For the text-containing cell, return its midpoint in [x, y] coordinate format. 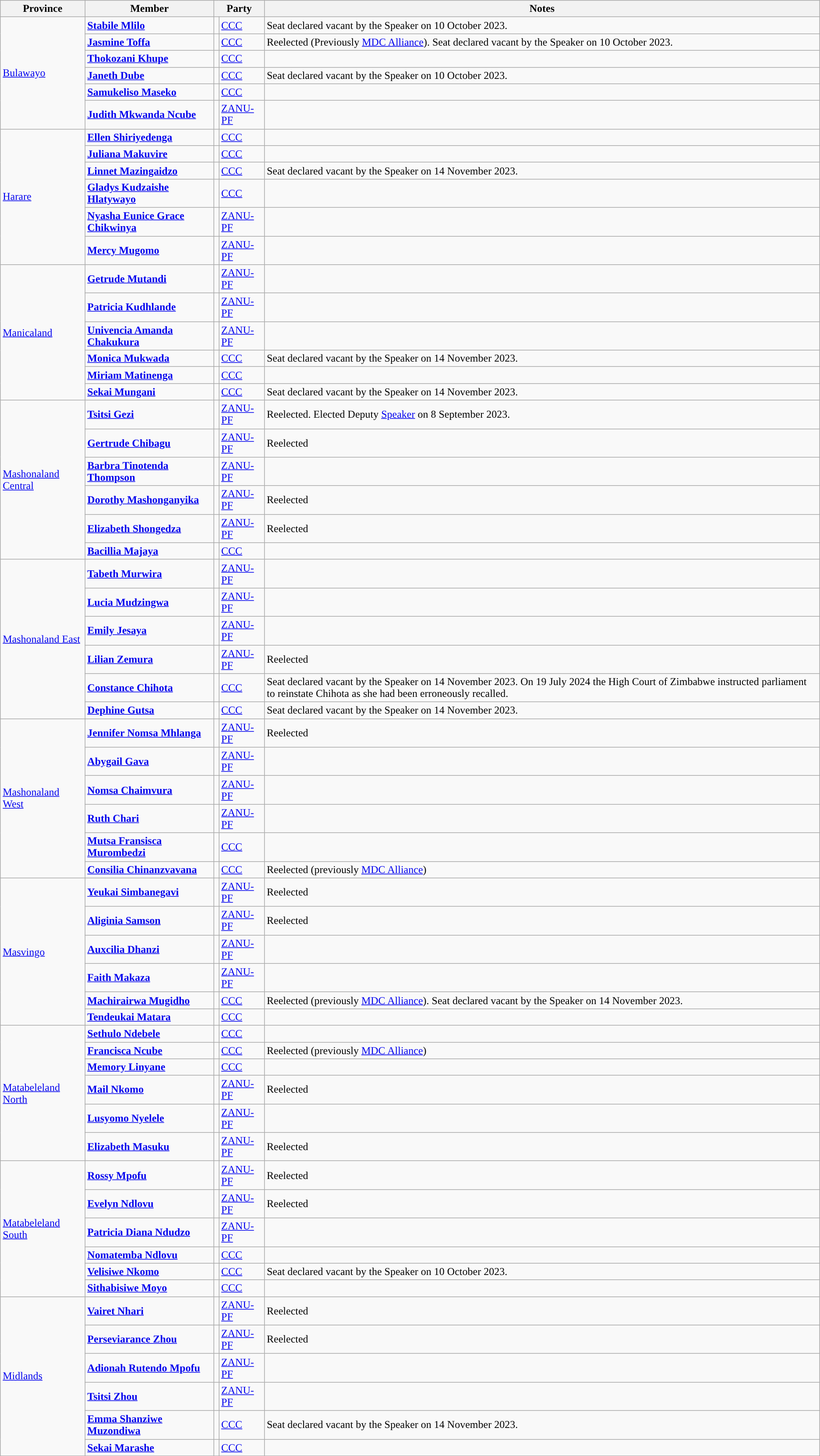
Patricia Diana Ndudzo [150, 1232]
Harare [43, 196]
Nyasha Eunice Grace Chikwinya [150, 222]
Dorothy Mashonganyika [150, 500]
Aliginia Samson [150, 920]
Velisiwe Nkomo [150, 1271]
Vairet Nhari [150, 1310]
Notes [542, 9]
Sethulo Ndebele [150, 1033]
Samukeliso Maseko [150, 92]
Elizabeth Shongedza [150, 529]
Mashonaland East [43, 639]
Francisca Ncube [150, 1051]
Miriam Matinenga [150, 375]
Jasmine Toffa [150, 42]
Mashonaland Central [43, 479]
Lucia Mudzingwa [150, 602]
Nomsa Chaimvura [150, 790]
Jennifer Nomsa Mhlanga [150, 733]
Mercy Mugomo [150, 250]
Masvingo [43, 952]
Juliana Makuvire [150, 154]
Manicaland [43, 332]
Constance Chihota [150, 688]
Barbra Tinotenda Thompson [150, 472]
Tsitsi Zhou [150, 1396]
Getrude Mutandi [150, 279]
Evelyn Ndlovu [150, 1204]
Bulawayo [43, 73]
Nomatemba Ndlovu [150, 1255]
Yeukai Simbanegavi [150, 892]
Janeth Dube [150, 75]
Abygail Gava [150, 762]
Consilia Chinanzvavana [150, 870]
Tabeth Murwira [150, 573]
Lilian Zemura [150, 659]
Judith Mkwanda Ncube [150, 115]
Perseviarance Zhou [150, 1339]
Adionah Rutendo Mpofu [150, 1367]
Mashonaland West [43, 799]
Bacillia Majaya [150, 551]
Tsitsi Gezi [150, 415]
Sekai Marashe [150, 1448]
Member [150, 9]
Reelected (Previously MDC Alliance). Seat declared vacant by the Speaker on 10 October 2023. [542, 42]
Auxcilia Dhanzi [150, 949]
Reelected. Elected Deputy Speaker on 8 September 2023. [542, 415]
Linnet Mazingaidzo [150, 170]
Dephine Gutsa [150, 710]
Gertrude Chibagu [150, 443]
Midlands [43, 1376]
Matabeleland South [43, 1229]
Monica Mukwada [150, 359]
Matabeleland North [43, 1093]
Elizabeth Masuku [150, 1147]
Rossy Mpofu [150, 1175]
Ruth Chari [150, 819]
Sithabisiwe Moyo [150, 1288]
Faith Makaza [150, 977]
Emma Shanziwe Muzondiwa [150, 1424]
Machirairwa Mugidho [150, 1000]
Gladys Kudzaishe Hlatywayo [150, 193]
Sekai Mungani [150, 392]
Lusyomo Nyelele [150, 1119]
Province [43, 9]
Patricia Kudhlande [150, 308]
Party [239, 9]
Ellen Shiriyedenga [150, 137]
Memory Linyane [150, 1067]
Emily Jesaya [150, 630]
Reelected (previously MDC Alliance). Seat declared vacant by the Speaker on 14 November 2023. [542, 1000]
Mutsa Fransisca Murombedzi [150, 847]
Thokozani Khupe [150, 59]
Mail Nkomo [150, 1090]
Stabile Mlilo [150, 25]
Tendeukai Matara [150, 1017]
Univencia Amanda Chakukura [150, 336]
